Detect which cell encompasses the target text, then output its (X, Y) center coordinate. 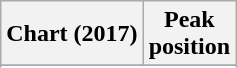
Chart (2017) (72, 34)
Peak position (189, 34)
